Extract the (x, y) coordinate from the center of the cell holding the provided text.  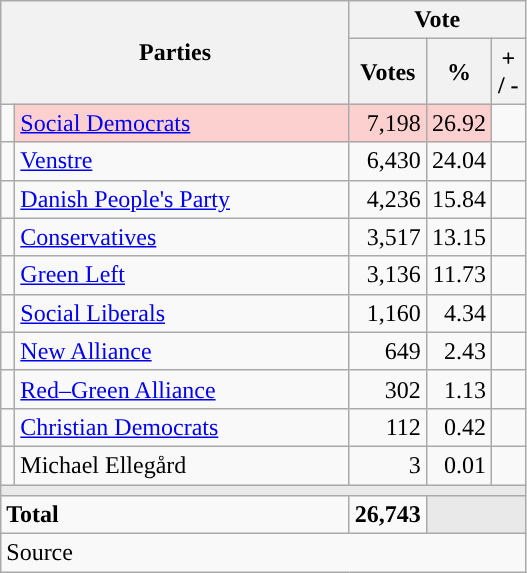
Green Left (182, 275)
Social Liberals (182, 313)
% (458, 72)
1,160 (388, 313)
15.84 (458, 199)
New Alliance (182, 351)
Source (263, 553)
13.15 (458, 237)
Red–Green Alliance (182, 389)
112 (388, 427)
1.13 (458, 389)
4,236 (388, 199)
11.73 (458, 275)
Michael Ellegård (182, 465)
4.34 (458, 313)
26.92 (458, 123)
Votes (388, 72)
0.01 (458, 465)
Vote (437, 20)
Venstre (182, 161)
Christian Democrats (182, 427)
+ / - (508, 72)
24.04 (458, 161)
Total (176, 515)
2.43 (458, 351)
3,517 (388, 237)
Conservatives (182, 237)
Danish People's Party (182, 199)
7,198 (388, 123)
Social Democrats (182, 123)
302 (388, 389)
3 (388, 465)
26,743 (388, 515)
6,430 (388, 161)
Parties (176, 52)
3,136 (388, 275)
0.42 (458, 427)
649 (388, 351)
